For the text-containing cell, return its midpoint in [X, Y] coordinate format. 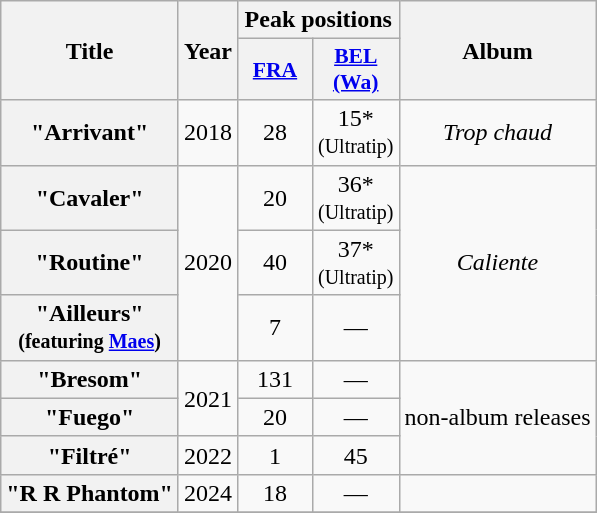
37*(Ultratip) [356, 262]
7 [276, 328]
"Filtré" [90, 455]
"Bresom" [90, 379]
15*(Ultratip) [356, 132]
36*(Ultratip) [356, 198]
BEL(Wa) [356, 70]
Peak positions [318, 20]
40 [276, 262]
2024 [208, 493]
"Arrivant" [90, 132]
18 [276, 493]
45 [356, 455]
Trop chaud [498, 132]
"Routine" [90, 262]
2020 [208, 262]
1 [276, 455]
"Ailleurs"(featuring Maes) [90, 328]
2021 [208, 398]
28 [276, 132]
Album [498, 50]
2022 [208, 455]
2018 [208, 132]
Caliente [498, 262]
Title [90, 50]
"Fuego" [90, 417]
Year [208, 50]
FRA [276, 70]
131 [276, 379]
"R R Phantom" [90, 493]
non-album releases [498, 417]
"Cavaler" [90, 198]
